Pinpoint the cell where the given text exists, returning its [X, Y] midpoint coordinate. 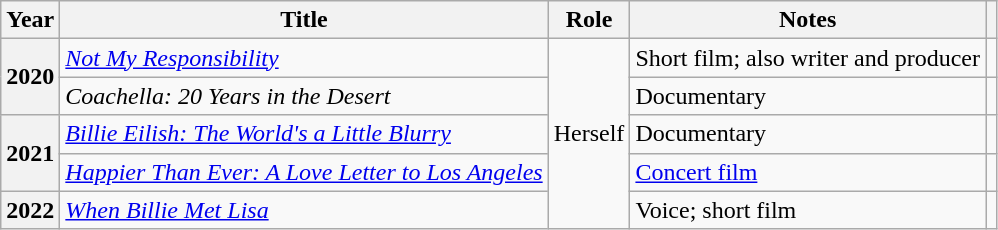
Title [304, 20]
Billie Eilish: The World's a Little Blurry [304, 134]
Herself [589, 134]
2022 [30, 210]
Role [589, 20]
Year [30, 20]
Happier Than Ever: A Love Letter to Los Angeles [304, 172]
Coachella: 20 Years in the Desert [304, 96]
When Billie Met Lisa [304, 210]
2020 [30, 77]
Not My Responsibility [304, 58]
Notes [808, 20]
Voice; short film [808, 210]
Short film; also writer and producer [808, 58]
Concert film [808, 172]
2021 [30, 153]
